Extract the (x, y) coordinate from the center of the cell holding the provided text.  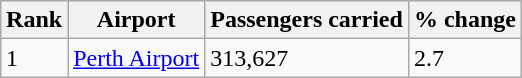
Airport (136, 20)
Rank (34, 20)
1 (34, 58)
Perth Airport (136, 58)
313,627 (307, 58)
2.7 (464, 58)
Passengers carried (307, 20)
% change (464, 20)
